Output the [x, y] coordinate of the center of the cell containing the given text.  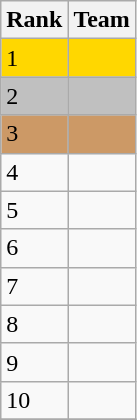
2 [34, 96]
1 [34, 58]
10 [34, 400]
6 [34, 248]
4 [34, 172]
5 [34, 210]
9 [34, 362]
3 [34, 134]
7 [34, 286]
8 [34, 324]
Rank [34, 20]
Team [102, 20]
